Detect which cell encompasses the target text, then output its [X, Y] center coordinate. 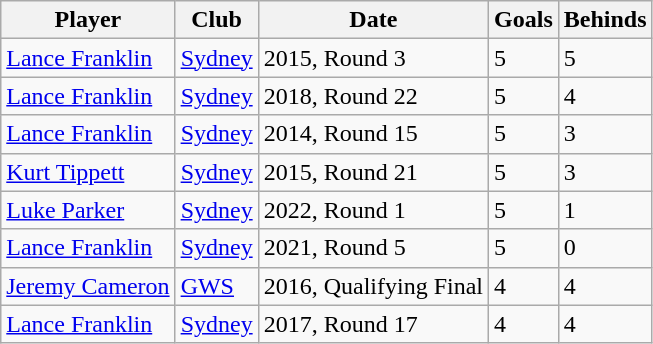
Club [216, 20]
Player [88, 20]
2022, Round 1 [373, 210]
2018, Round 22 [373, 96]
1 [605, 210]
GWS [216, 286]
2014, Round 15 [373, 134]
Goals [524, 20]
Date [373, 20]
2015, Round 3 [373, 58]
2016, Qualifying Final [373, 286]
Jeremy Cameron [88, 286]
2021, Round 5 [373, 248]
Behinds [605, 20]
2017, Round 17 [373, 324]
2015, Round 21 [373, 172]
Luke Parker [88, 210]
Kurt Tippett [88, 172]
0 [605, 248]
